For the text-containing cell, return its midpoint in (X, Y) coordinate format. 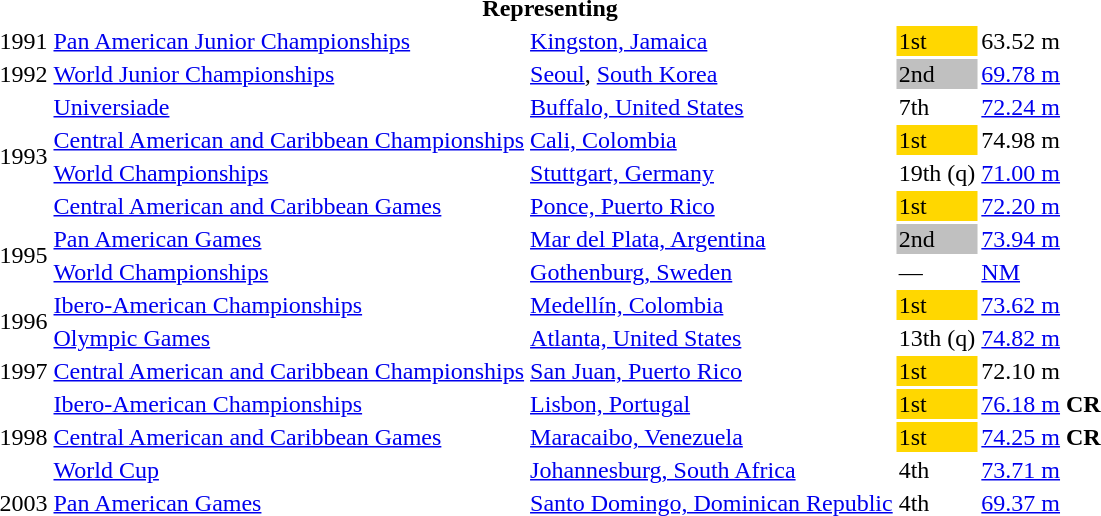
World Cup (289, 470)
Maracaibo, Venezuela (712, 437)
— (937, 272)
Seoul, South Korea (712, 74)
Mar del Plata, Argentina (712, 239)
7th (937, 107)
World Junior Championships (289, 74)
Pan American Junior Championships (289, 41)
Medellín, Colombia (712, 305)
19th (q) (937, 173)
Ponce, Puerto Rico (712, 206)
Lisbon, Portugal (712, 404)
Cali, Colombia (712, 140)
San Juan, Puerto Rico (712, 371)
Stuttgart, Germany (712, 173)
Gothenburg, Sweden (712, 272)
4th (937, 470)
13th (q) (937, 338)
Olympic Games (289, 338)
Johannesburg, South Africa (712, 470)
Buffalo, United States (712, 107)
Atlanta, United States (712, 338)
Kingston, Jamaica (712, 41)
Pan American Games (289, 239)
Universiade (289, 107)
